Capture the cell that displays the provided text and extract its [X, Y] central coordinate. 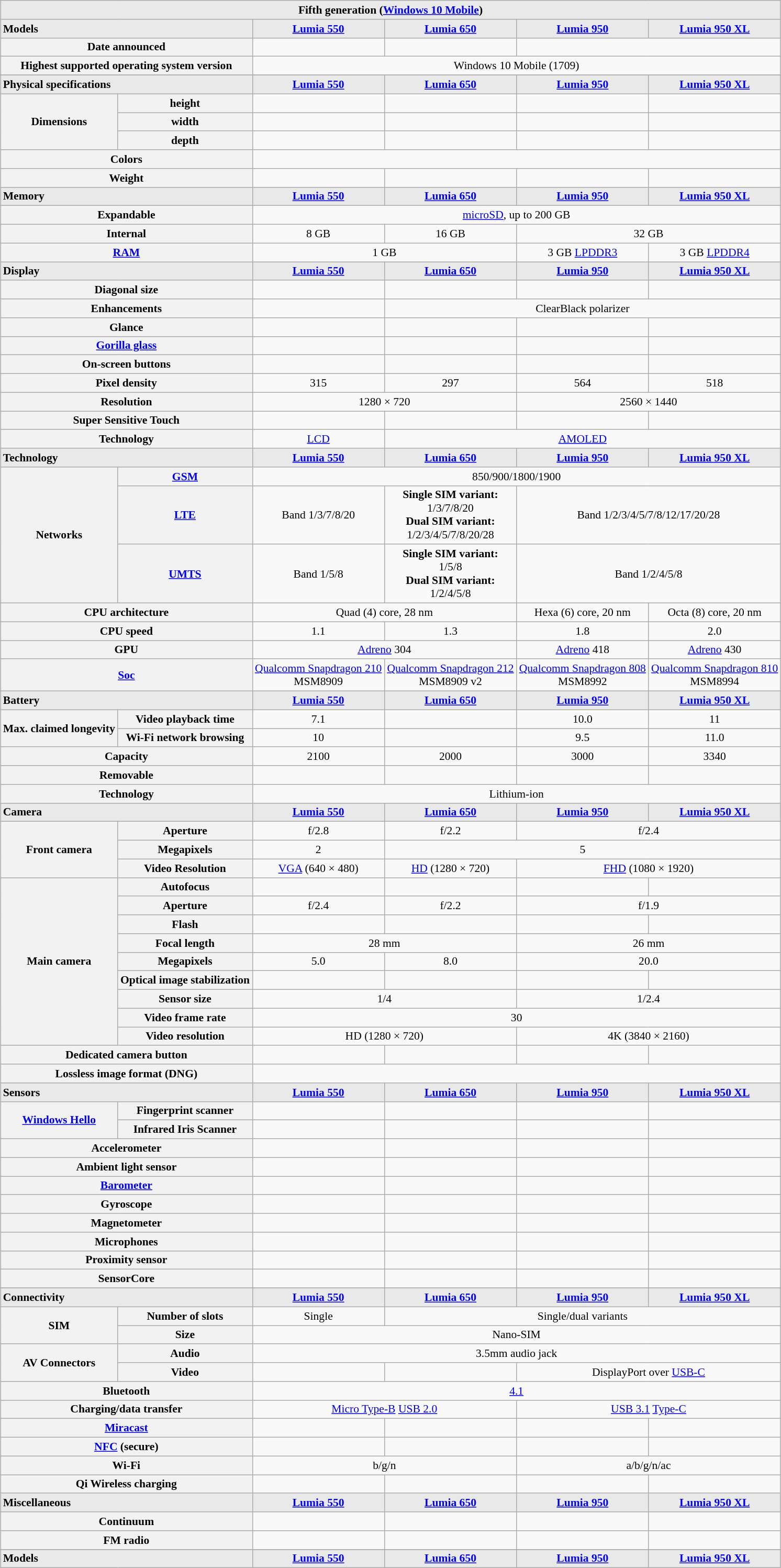
Windows Hello [59, 1120]
5 [582, 849]
On-screen buttons [127, 365]
Microphones [127, 1241]
Diagonal size [127, 290]
Continuum [127, 1521]
Capacity [127, 756]
Removable [127, 775]
Qualcomm Snapdragon 212MSM8909 v2 [450, 675]
850/900/1800/1900 [516, 476]
Octa (8) core, 20 nm [715, 612]
Soc [127, 675]
Band 1/2/3/4/5/7/8/12/17/20/28 [649, 515]
Networks [59, 535]
2560 × 1440 [649, 402]
Video [185, 1372]
Adreno 418 [583, 649]
Infrared Iris Scanner [185, 1130]
Camera [127, 812]
Autofocus [185, 887]
2 [318, 849]
Gorilla glass [127, 346]
Number of slots [185, 1316]
CPU architecture [127, 612]
Bluetooth [127, 1390]
FHD (1080 × 1920) [649, 868]
Proximity sensor [127, 1260]
Windows 10 Mobile (1709) [516, 66]
Fifth generation (Windows 10 Mobile) [390, 10]
4K (3840 × 2160) [649, 1036]
3340 [715, 756]
Super Sensitive Touch [127, 420]
LTE [185, 515]
Nano-SIM [516, 1334]
Wi-Fi network browsing [185, 737]
Enhancements [127, 308]
1.8 [583, 631]
UMTS [185, 573]
Lossless image format (DNG) [127, 1074]
LCD [318, 439]
Quad (4) core, 28 nm [384, 612]
Barometer [127, 1186]
a/b/g/n/ac [649, 1465]
Memory [127, 196]
Connectivity [127, 1297]
depth [185, 140]
Micro Type-B USB 2.0 [384, 1409]
Audio [185, 1353]
20.0 [649, 962]
Band 1/5/8 [318, 573]
9.5 [583, 737]
RAM [127, 252]
4.1 [516, 1390]
FM radio [127, 1540]
1 GB [384, 252]
30 [516, 1018]
Highest supported operating system version [127, 66]
Qualcomm Snapdragon 210MSM8909 [318, 675]
AV Connectors [59, 1363]
10 [318, 737]
1/2.4 [649, 999]
NFC (secure) [127, 1446]
1280 × 720 [384, 402]
Display [127, 271]
Gyroscope [127, 1204]
DisplayPort over USB-C [649, 1372]
SIM [59, 1325]
Single/dual variants [582, 1316]
Fingerprint scanner [185, 1111]
Dedicated camera button [127, 1055]
Miracast [127, 1428]
SensorCore [127, 1279]
11 [715, 719]
Ambient light sensor [127, 1167]
Battery [127, 700]
CPU speed [127, 631]
2000 [450, 756]
Main camera [59, 962]
32 GB [649, 234]
width [185, 122]
Lithium-ion [516, 793]
315 [318, 383]
Miscellaneous [127, 1503]
GSM [185, 476]
3000 [583, 756]
f/2.8 [318, 831]
3 GB LPDDR4 [715, 252]
Video Resolution [185, 868]
3.5mm audio jack [516, 1353]
297 [450, 383]
microSD, up to 200 GB [516, 215]
8 GB [318, 234]
Video resolution [185, 1036]
Qualcomm Snapdragon 810MSM8994 [715, 675]
2.0 [715, 631]
Physical specifications [127, 84]
Sensors [127, 1092]
Qualcomm Snapdragon 808MSM8992 [583, 675]
Single SIM variant:1/5/8Dual SIM variant:1/2/4/5/8 [450, 573]
Adreno 430 [715, 649]
Accelerometer [127, 1148]
VGA (640 × 480) [318, 868]
Weight [127, 178]
Single SIM variant:1/3/7/8/20Dual SIM variant:1/2/3/4/5/7/8/20/28 [450, 515]
Dimensions [59, 122]
Resolution [127, 402]
Focal length [185, 943]
USB 3.1 Type-C [649, 1409]
11.0 [715, 737]
10.0 [583, 719]
Band 1/3/7/8/20 [318, 515]
1/4 [384, 999]
Date announced [127, 47]
Flash [185, 924]
Hexa (6) core, 20 nm [583, 612]
b/g/n [384, 1465]
Video frame rate [185, 1018]
Video playback time [185, 719]
564 [583, 383]
1.1 [318, 631]
Qi Wireless charging [127, 1484]
5.0 [318, 962]
Optical image stabilization [185, 980]
f/1.9 [649, 906]
Max. claimed longevity [59, 728]
Glance [127, 327]
AMOLED [582, 439]
7.1 [318, 719]
Band 1/2/4/5/8 [649, 573]
26 mm [649, 943]
Expandable [127, 215]
Adreno 304 [384, 649]
Charging/data transfer [127, 1409]
8.0 [450, 962]
height [185, 103]
Pixel density [127, 383]
2100 [318, 756]
GPU [127, 649]
Internal [127, 234]
Wi-Fi [127, 1465]
Sensor size [185, 999]
1.3 [450, 631]
Colors [127, 159]
28 mm [384, 943]
Front camera [59, 849]
Magnetometer [127, 1223]
518 [715, 383]
Size [185, 1334]
16 GB [450, 234]
Single [318, 1316]
3 GB LPDDR3 [583, 252]
ClearBlack polarizer [582, 308]
